Pinpoint the cell where the given text exists, returning its (X, Y) midpoint coordinate. 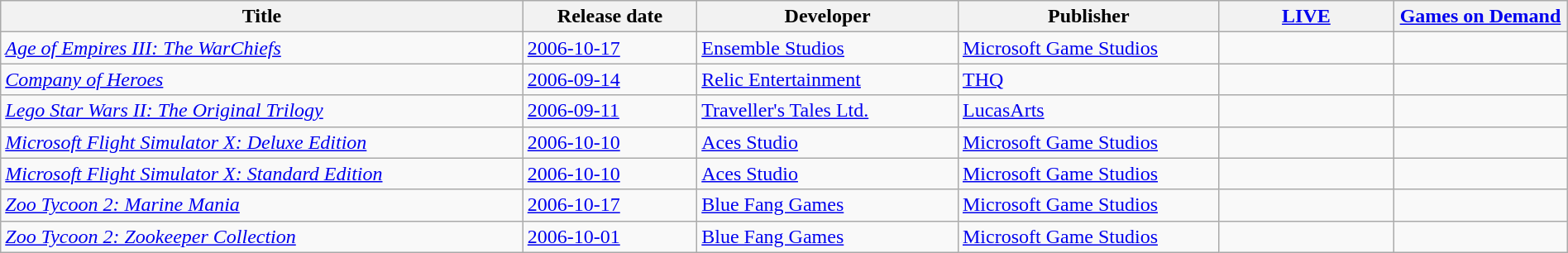
Microsoft Flight Simulator X: Standard Edition (262, 174)
Games on Demand (1480, 17)
Developer (828, 17)
Title (262, 17)
Zoo Tycoon 2: Zookeeper Collection (262, 236)
2006-09-11 (610, 111)
LucasArts (1088, 111)
2006-09-14 (610, 79)
Zoo Tycoon 2: Marine Mania (262, 205)
Relic Entertainment (828, 79)
Microsoft Flight Simulator X: Deluxe Edition (262, 142)
THQ (1088, 79)
2006-10-01 (610, 236)
Ensemble Studios (828, 48)
Company of Heroes (262, 79)
Release date (610, 17)
Lego Star Wars II: The Original Trilogy (262, 111)
Publisher (1088, 17)
Age of Empires III: The WarChiefs (262, 48)
LIVE (1306, 17)
Traveller's Tales Ltd. (828, 111)
